Search for the cell housing the specified text and yield its (X, Y) center coordinate. 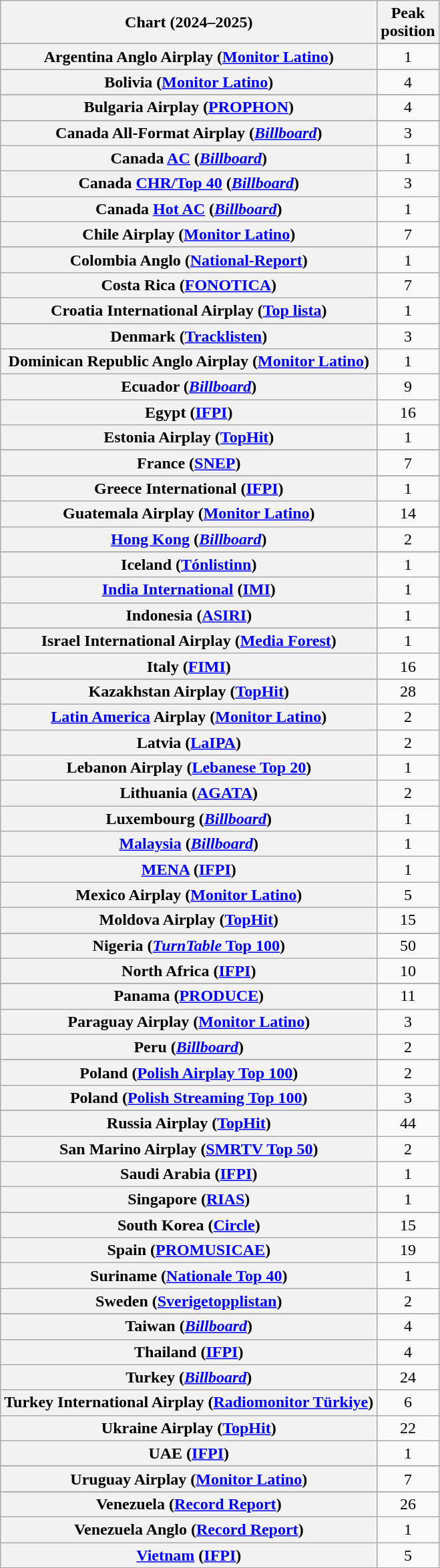
Canada CHR/Top 40 (Billboard) (189, 183)
19 (408, 1250)
UAE (IFPI) (189, 1453)
28 (408, 691)
Costa Rica (FONOTICA) (189, 285)
India International (IMI) (189, 590)
Canada Hot AC (Billboard) (189, 209)
Poland (Polish Streaming Top 100) (189, 1098)
Suriname (Nationale Top 40) (189, 1276)
Lebanon Airplay (Lebanese Top 20) (189, 768)
Indonesia (ASIRI) (189, 615)
Venezuela (Record Report) (189, 1504)
Poland (Polish Airplay Top 100) (189, 1072)
Uruguay Airplay (Monitor Latino) (189, 1479)
6 (408, 1403)
South Korea (Circle) (189, 1225)
10 (408, 971)
Peakposition (408, 23)
Estonia Airplay (TopHit) (189, 438)
Sweden (Sverigetopplistan) (189, 1301)
Saudi Arabia (IFPI) (189, 1174)
44 (408, 1123)
Colombia Anglo (National-Report) (189, 260)
Taiwan (Billboard) (189, 1326)
San Marino Airplay (SMRTV Top 50) (189, 1148)
Vietnam (IFPI) (189, 1555)
Paraguay Airplay (Monitor Latino) (189, 1022)
Thailand (IFPI) (189, 1352)
Bulgaria Airplay (PROPHON) (189, 107)
Italy (FIMI) (189, 666)
Peru (Billboard) (189, 1047)
Denmark (Tracklisten) (189, 336)
Russia Airplay (TopHit) (189, 1123)
Venezuela Anglo (Record Report) (189, 1529)
Latvia (LaIPA) (189, 743)
Hong Kong (Billboard) (189, 539)
Guatemala Airplay (Monitor Latino) (189, 514)
50 (408, 945)
14 (408, 514)
Lithuania (AGATA) (189, 793)
Ukraine Airplay (TopHit) (189, 1428)
Turkey International Airplay (Radiomonitor Türkiye) (189, 1403)
Egypt (IFPI) (189, 412)
Chile Airplay (Monitor Latino) (189, 234)
Latin America Airplay (Monitor Latino) (189, 717)
22 (408, 1428)
Nigeria (TurnTable Top 100) (189, 945)
North Africa (IFPI) (189, 971)
Iceland (Tónlistinn) (189, 564)
Croatia International Airplay (Top lista) (189, 310)
Dominican Republic Anglo Airplay (Monitor Latino) (189, 362)
Bolivia (Monitor Latino) (189, 82)
Moldova Airplay (TopHit) (189, 920)
24 (408, 1377)
Canada All-Format Airplay (Billboard) (189, 133)
11 (408, 996)
MENA (IFPI) (189, 869)
Malaysia (Billboard) (189, 844)
Israel International Airplay (Media Forest) (189, 641)
9 (408, 387)
26 (408, 1504)
Ecuador (Billboard) (189, 387)
Turkey (Billboard) (189, 1377)
Greece International (IFPI) (189, 488)
Spain (PROMUSICAE) (189, 1250)
Mexico Airplay (Monitor Latino) (189, 895)
Singapore (RIAS) (189, 1200)
Kazakhstan Airplay (TopHit) (189, 691)
Chart (2024–2025) (189, 23)
France (SNEP) (189, 463)
Luxembourg (Billboard) (189, 819)
Argentina Anglo Airplay (Monitor Latino) (189, 57)
Canada AC (Billboard) (189, 158)
Panama (PRODUCE) (189, 996)
